Provide the (X, Y) coordinate of the cell's center where the given text is located.  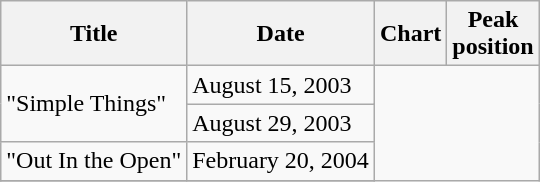
February 20, 2004 (281, 161)
"Out In the Open" (94, 161)
"Simple Things" (94, 104)
Title (94, 34)
August 29, 2003 (281, 123)
Chart (410, 34)
Peakposition (493, 34)
Date (281, 34)
August 15, 2003 (281, 85)
